Pinpoint the cell where the given text exists, returning its (X, Y) midpoint coordinate. 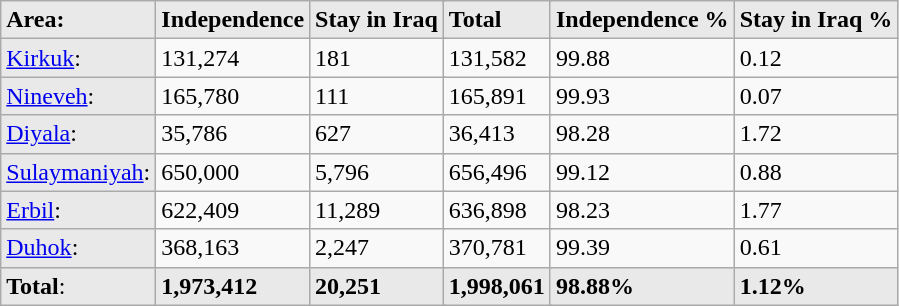
98.23 (642, 210)
1.12% (816, 286)
1,973,412 (233, 286)
98.88% (642, 286)
0.88 (816, 172)
656,496 (496, 172)
2,247 (377, 248)
627 (377, 134)
Area: (78, 20)
111 (377, 96)
99.93 (642, 96)
1.72 (816, 134)
Stay in Iraq % (816, 20)
20,251 (377, 286)
99.88 (642, 58)
1,998,061 (496, 286)
622,409 (233, 210)
131,582 (496, 58)
131,274 (233, 58)
Kirkuk: (78, 58)
370,781 (496, 248)
181 (377, 58)
Independence % (642, 20)
98.28 (642, 134)
Duhok: (78, 248)
165,780 (233, 96)
368,163 (233, 248)
Total: (78, 286)
Nineveh: (78, 96)
1.77 (816, 210)
Diyala: (78, 134)
0.07 (816, 96)
0.61 (816, 248)
650,000 (233, 172)
5,796 (377, 172)
Independence (233, 20)
36,413 (496, 134)
99.12 (642, 172)
99.39 (642, 248)
Sulaymaniyah: (78, 172)
Erbil: (78, 210)
Total (496, 20)
636,898 (496, 210)
Stay in Iraq (377, 20)
165,891 (496, 96)
0.12 (816, 58)
11,289 (377, 210)
35,786 (233, 134)
